Detect which cell encompasses the target text, then output its (x, y) center coordinate. 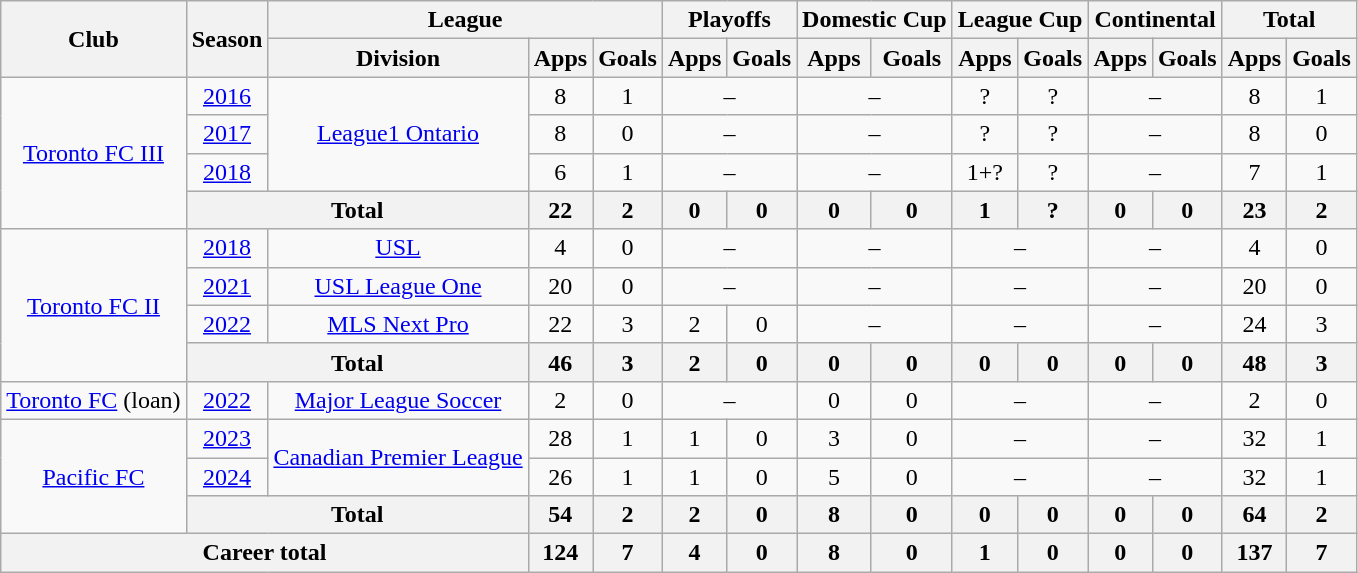
MLS Next Pro (398, 324)
Career total (264, 553)
2021 (227, 286)
Playoffs (729, 20)
Toronto FC II (94, 305)
2023 (227, 438)
USL (398, 248)
USL League One (398, 286)
2016 (227, 96)
48 (1254, 362)
54 (560, 515)
1+? (984, 172)
26 (560, 477)
Season (227, 39)
24 (1254, 324)
5 (834, 477)
64 (1254, 515)
2017 (227, 134)
Toronto FC III (94, 153)
46 (560, 362)
124 (560, 553)
Domestic Cup (875, 20)
6 (560, 172)
Major League Soccer (398, 400)
Canadian Premier League (398, 457)
League Cup (1020, 20)
23 (1254, 210)
League (465, 20)
137 (1254, 553)
28 (560, 438)
Division (398, 58)
Toronto FC (loan) (94, 400)
2024 (227, 477)
Club (94, 39)
League1 Ontario (398, 134)
Continental (1155, 20)
Pacific FC (94, 476)
